Output the (X, Y) coordinate of the center of the cell containing the given text.  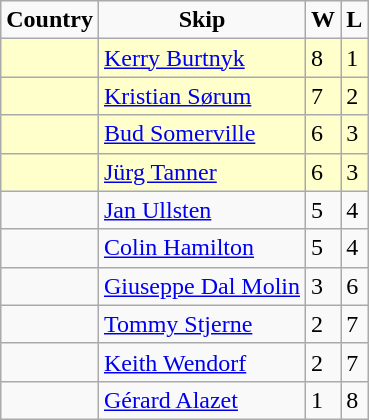
Colin Hamilton (202, 248)
Bud Somerville (202, 134)
Tommy Stjerne (202, 324)
Keith Wendorf (202, 362)
Giuseppe Dal Molin (202, 286)
W (324, 20)
Jürg Tanner (202, 172)
Kristian Sørum (202, 96)
Kerry Burtnyk (202, 58)
Gérard Alazet (202, 400)
Skip (202, 20)
Jan Ullsten (202, 210)
Country (50, 20)
L (354, 20)
